Find where the given text appears and provide that cell's center as [X, Y] coordinate. 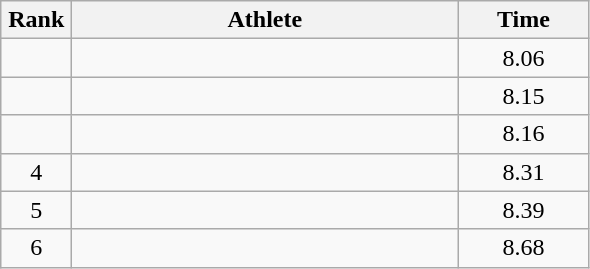
8.39 [524, 210]
Athlete [265, 20]
8.16 [524, 134]
5 [36, 210]
4 [36, 172]
8.15 [524, 96]
Time [524, 20]
8.31 [524, 172]
8.68 [524, 248]
6 [36, 248]
Rank [36, 20]
8.06 [524, 58]
